Capture the cell that displays the provided text and extract its [X, Y] central coordinate. 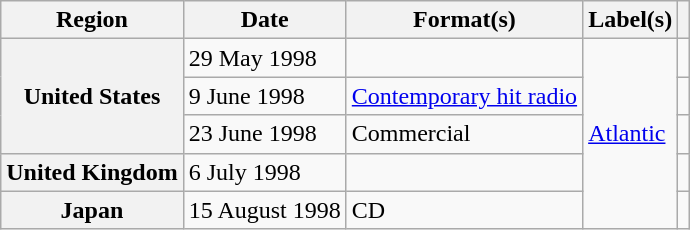
CD [464, 210]
15 August 1998 [264, 210]
Region [92, 20]
Date [264, 20]
Label(s) [630, 20]
6 July 1998 [264, 172]
United States [92, 96]
29 May 1998 [264, 58]
9 June 1998 [264, 96]
Japan [92, 210]
Format(s) [464, 20]
23 June 1998 [264, 134]
Atlantic [630, 134]
Commercial [464, 134]
Contemporary hit radio [464, 96]
United Kingdom [92, 172]
